Return [x, y] of the center of cell containing provided text 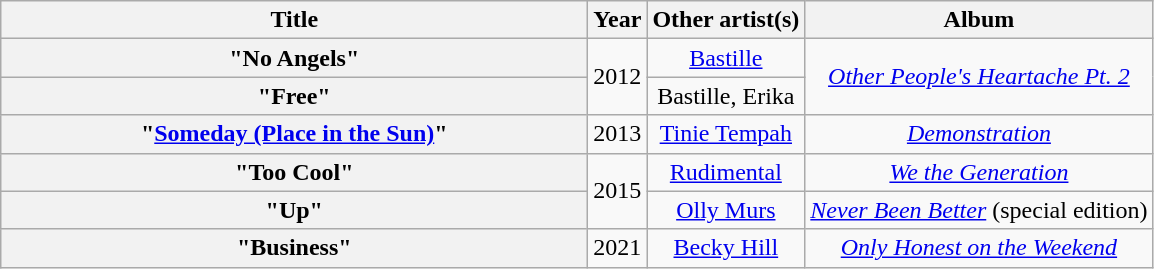
Only Honest on the Weekend [979, 248]
Title [294, 20]
Tinie Tempah [726, 134]
2015 [618, 191]
Olly Murs [726, 210]
Other artist(s) [726, 20]
Demonstration [979, 134]
Rudimental [726, 172]
Never Been Better (special edition) [979, 210]
"Too Cool" [294, 172]
Becky Hill [726, 248]
Bastille, Erika [726, 96]
Album [979, 20]
"Business" [294, 248]
Other People's Heartache Pt. 2 [979, 77]
Bastille [726, 58]
"Free" [294, 96]
Year [618, 20]
2021 [618, 248]
"Up" [294, 210]
2013 [618, 134]
"Someday (Place in the Sun)" [294, 134]
"No Angels" [294, 58]
2012 [618, 77]
We the Generation [979, 172]
